Find where the given text appears and provide that cell's center as [x, y] coordinate. 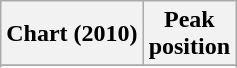
Chart (2010) [72, 34]
Peakposition [189, 34]
